From the cell containing the given text, extract its center point as [X, Y] coordinate. 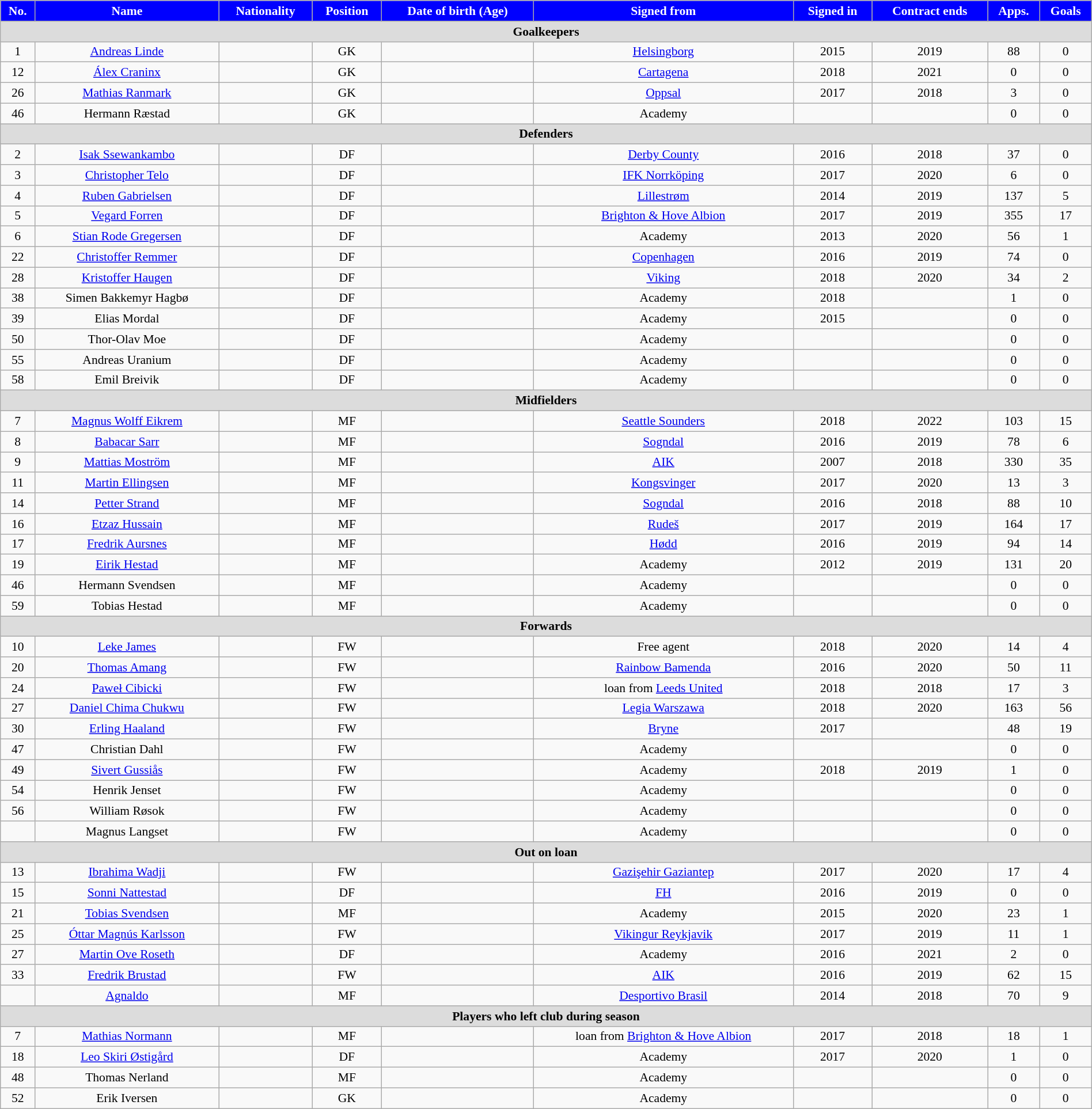
Signed from [663, 11]
2012 [833, 565]
Rainbow Bamenda [663, 667]
23 [1014, 914]
78 [1014, 442]
94 [1014, 544]
25 [18, 934]
58 [18, 380]
Bryne [663, 729]
164 [1014, 524]
26 [18, 93]
Vegard Forren [127, 216]
Derby County [663, 155]
Simen Bakkemyr Hagbø [127, 298]
Midfielders [546, 401]
Eirik Hestad [127, 565]
Daniel Chima Chukwu [127, 708]
62 [1014, 975]
Rudeš [663, 524]
Paweł Cibicki [127, 688]
Legia Warszawa [663, 708]
131 [1014, 565]
Cartagena [663, 73]
103 [1014, 421]
Babacar Sarr [127, 442]
Players who left club during season [546, 1016]
Ibrahima Wadji [127, 872]
Thomas Amang [127, 667]
Leo Skiri Østigård [127, 1057]
Position [347, 11]
Oppsal [663, 93]
Fredrik Aursnes [127, 544]
Thor-Olav Moe [127, 339]
34 [1014, 278]
Thomas Nerland [127, 1078]
Mattias Moström [127, 462]
Etzaz Hussain [127, 524]
Hødd [663, 544]
55 [18, 360]
137 [1014, 196]
Date of birth (Age) [458, 11]
Magnus Langset [127, 831]
Sonni Nattestad [127, 893]
355 [1014, 216]
Fredrik Brustad [127, 975]
59 [18, 606]
Agnaldo [127, 996]
Goals [1066, 11]
No. [18, 11]
Ruben Gabrielsen [127, 196]
74 [1014, 257]
38 [18, 298]
2022 [930, 421]
Christopher Telo [127, 175]
Lillestrøm [663, 196]
Nationality [266, 11]
8 [18, 442]
Desportivo Brasil [663, 996]
Forwards [546, 626]
Andreas Uranium [127, 360]
Martin Ove Roseth [127, 955]
Tobias Hestad [127, 606]
Mathias Ranmark [127, 93]
16 [18, 524]
28 [18, 278]
52 [18, 1098]
Óttar Magnús Karlsson [127, 934]
Viking [663, 278]
330 [1014, 462]
Stian Rode Gregersen [127, 237]
IFK Norrköping [663, 175]
35 [1066, 462]
49 [18, 770]
Goalkeepers [546, 32]
Henrik Jenset [127, 791]
Apps. [1014, 11]
24 [18, 688]
Hermann Ræstad [127, 113]
2013 [833, 237]
Copenhagen [663, 257]
22 [18, 257]
39 [18, 319]
Mathias Normann [127, 1036]
FH [663, 893]
Álex Craninx [127, 73]
Brighton & Hove Albion [663, 216]
70 [1014, 996]
Erik Iversen [127, 1098]
Helsingborg [663, 52]
Kristoffer Haugen [127, 278]
William Røsok [127, 811]
163 [1014, 708]
30 [18, 729]
Petter Strand [127, 503]
Magnus Wolff Eikrem [127, 421]
21 [18, 914]
54 [18, 791]
Leke James [127, 647]
Isak Ssewankambo [127, 155]
Seattle Sounders [663, 421]
Christoffer Remmer [127, 257]
Vikingur Reykjavik [663, 934]
Tobias Svendsen [127, 914]
33 [18, 975]
37 [1014, 155]
Christian Dahl [127, 750]
Elias Mordal [127, 319]
2007 [833, 462]
Signed in [833, 11]
Andreas Linde [127, 52]
Martin Ellingsen [127, 483]
Out on loan [546, 852]
Erling Haaland [127, 729]
Gazişehir Gaziantep [663, 872]
12 [18, 73]
47 [18, 750]
Name [127, 11]
Defenders [546, 134]
Hermann Svendsen [127, 586]
Emil Breivik [127, 380]
Free agent [663, 647]
loan from Brighton & Hove Albion [663, 1036]
Sivert Gussiås [127, 770]
Contract ends [930, 11]
Kongsvinger [663, 483]
loan from Leeds United [663, 688]
